Search for the cell housing the specified text and yield its (x, y) center coordinate. 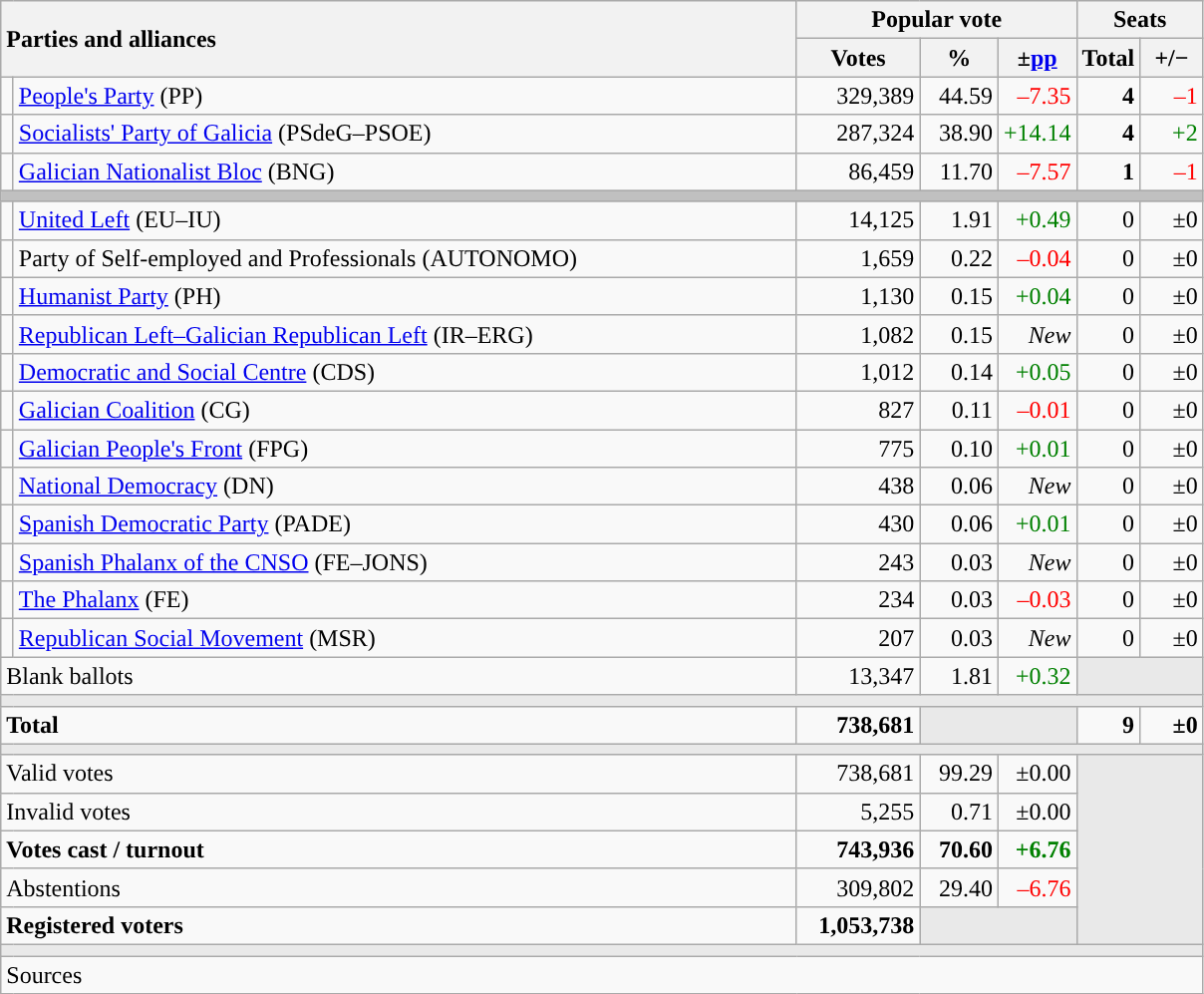
99.29 (959, 774)
207 (858, 638)
38.90 (959, 134)
Galician Coalition (CG) (405, 410)
Abstentions (399, 887)
234 (858, 600)
5,255 (858, 812)
9 (1108, 725)
–7.57 (1037, 171)
86,459 (858, 171)
+0.32 (1037, 676)
Invalid votes (399, 812)
Spanish Democratic Party (PADE) (405, 524)
1,130 (858, 296)
0.71 (959, 812)
+0.49 (1037, 220)
–0.03 (1037, 600)
Party of Self-employed and Professionals (AUTONOMO) (405, 258)
309,802 (858, 887)
1,012 (858, 372)
775 (858, 448)
±pp (1037, 58)
People's Party (PP) (405, 96)
United Left (EU–IU) (405, 220)
Sources (602, 974)
Republican Social Movement (MSR) (405, 638)
1.91 (959, 220)
743,936 (858, 849)
Republican Left–Galician Republican Left (IR–ERG) (405, 334)
0.22 (959, 258)
44.59 (959, 96)
11.70 (959, 171)
–6.76 (1037, 887)
Galician Nationalist Bloc (BNG) (405, 171)
14,125 (858, 220)
Votes cast / turnout (399, 849)
Registered voters (399, 925)
Galician People's Front (FPG) (405, 448)
438 (858, 487)
+6.76 (1037, 849)
+0.05 (1037, 372)
+2 (1172, 134)
–0.04 (1037, 258)
Democratic and Social Centre (CDS) (405, 372)
329,389 (858, 96)
1 (1108, 171)
National Democracy (DN) (405, 487)
Votes (858, 58)
–7.35 (1037, 96)
Spanish Phalanx of the CNSO (FE–JONS) (405, 562)
13,347 (858, 676)
430 (858, 524)
0.14 (959, 372)
+/− (1172, 58)
0.10 (959, 448)
70.60 (959, 849)
Socialists' Party of Galicia (PSdeG–PSOE) (405, 134)
% (959, 58)
29.40 (959, 887)
0.11 (959, 410)
+0.04 (1037, 296)
Blank ballots (399, 676)
Popular vote (937, 20)
The Phalanx (FE) (405, 600)
287,324 (858, 134)
243 (858, 562)
Valid votes (399, 774)
1,053,738 (858, 925)
1,082 (858, 334)
827 (858, 410)
Seats (1140, 20)
–0.01 (1037, 410)
1,659 (858, 258)
+14.14 (1037, 134)
Humanist Party (PH) (405, 296)
1.81 (959, 676)
Parties and alliances (399, 39)
